Find where the given text appears and provide that cell's center as [X, Y] coordinate. 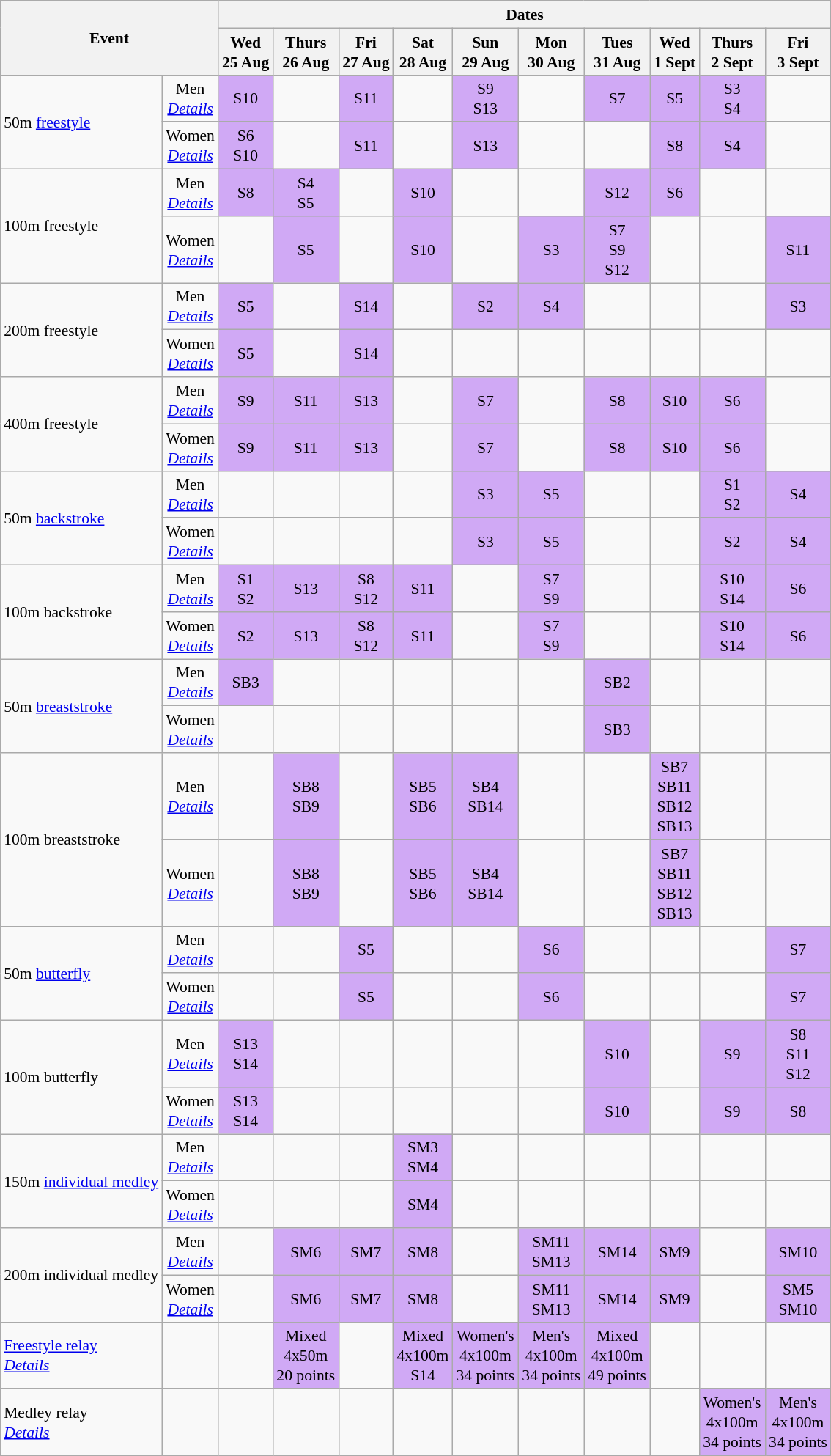
SM5SM10 [798, 1298]
S12 [617, 192]
50m butterfly [81, 973]
Medley relayDetails [81, 1422]
SB2 [617, 682]
50m breaststroke [81, 705]
100m breaststroke [81, 839]
S6S10 [245, 145]
50m freestyle [81, 122]
200m individual medley [81, 1275]
Mixed 4x100m49 points [617, 1355]
Fri3 Sept [798, 51]
Thurs2 Sept [732, 51]
Sat28 Aug [424, 51]
100m backstroke [81, 611]
150m individual medley [81, 1180]
Mon30 Aug [551, 51]
Wed1 Sept [674, 51]
50m backstroke [81, 518]
Event [109, 38]
400m freestyle [81, 424]
Women's4x100m34 points [485, 1355]
Sun29 Aug [485, 51]
Freestyle relayDetails [81, 1355]
S9S13 [485, 98]
S3S4 [732, 98]
Thurs26 Aug [306, 51]
200m freestyle [81, 330]
Mixed4x50m20 points [306, 1355]
Wed25 Aug [245, 51]
S8S11S12 [798, 1053]
Tues31 Aug [617, 51]
Women's 4x100m34 points [732, 1422]
Dates [525, 15]
Fri27 Aug [366, 51]
S4S5 [306, 192]
SM3SM4 [424, 1157]
SM10 [798, 1251]
Mixed 4x100mS14 [424, 1355]
SM4 [424, 1205]
100m freestyle [81, 226]
S7S9S12 [617, 249]
100m butterfly [81, 1076]
